From the cell containing the given text, extract its center point as (x, y) coordinate. 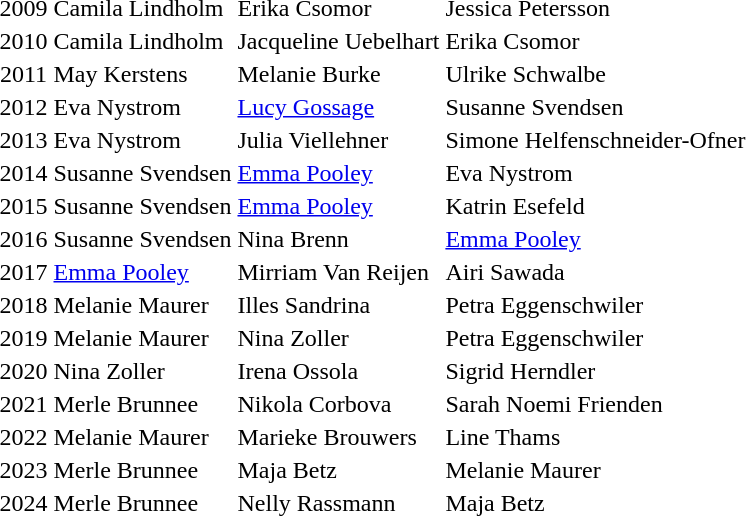
Nina Brenn (338, 239)
Maja Betz (338, 470)
Nikola Corbova (338, 404)
Melanie Burke (338, 74)
May Kerstens (142, 74)
Camila Lindholm (142, 41)
Jacqueline Uebelhart (338, 41)
Lucy Gossage (338, 107)
Mirriam Van Reijen (338, 272)
Julia Viellehner (338, 140)
Marieke Brouwers (338, 437)
Illes Sandrina (338, 305)
Irena Ossola (338, 371)
